Search for the cell housing the specified text and yield its (x, y) center coordinate. 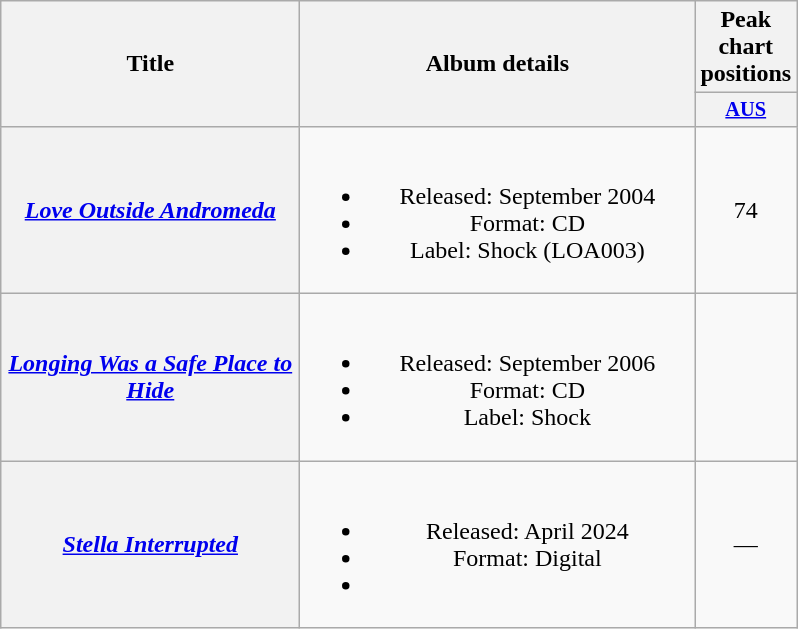
Released: September 2004Format: CDLabel: Shock (LOA003) (498, 210)
— (746, 544)
Released: April 2024Format: Digital (498, 544)
Released: September 2006Format: CDLabel: Shock (498, 378)
Title (150, 64)
74 (746, 210)
Album details (498, 64)
Peak chartpositions (746, 47)
Stella Interrupted (150, 544)
Longing Was a Safe Place to Hide (150, 378)
Love Outside Andromeda (150, 210)
AUS (746, 110)
